Locate the cell with the specified text and output its (X, Y) center coordinate. 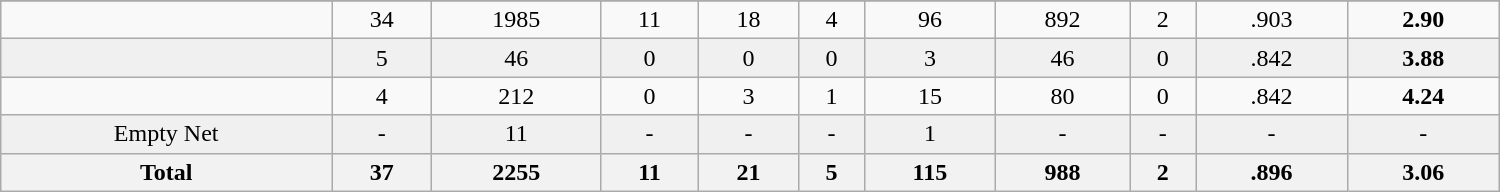
2.90 (1423, 20)
15 (930, 96)
.903 (1272, 20)
Empty Net (166, 134)
Total (166, 172)
1985 (516, 20)
212 (516, 96)
.896 (1272, 172)
3.06 (1423, 172)
2255 (516, 172)
18 (748, 20)
80 (1062, 96)
3.88 (1423, 58)
115 (930, 172)
892 (1062, 20)
96 (930, 20)
4.24 (1423, 96)
988 (1062, 172)
21 (748, 172)
37 (382, 172)
34 (382, 20)
